Locate the cell with the specified text and output its (x, y) center coordinate. 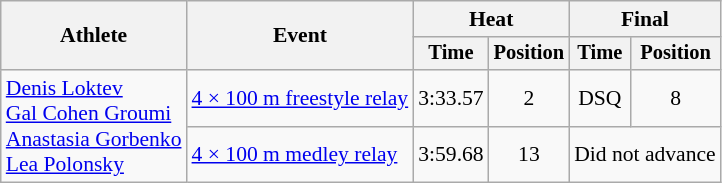
DSQ (600, 98)
Event (300, 36)
8 (676, 98)
Final (645, 19)
2 (529, 98)
13 (529, 155)
4 × 100 m medley relay (300, 155)
Did not advance (645, 155)
4 × 100 m freestyle relay (300, 98)
Heat (491, 19)
Athlete (94, 36)
3:59.68 (450, 155)
3:33.57 (450, 98)
Denis LoktevGal Cohen GroumiAnastasia GorbenkoLea Polonsky (94, 126)
